Output the [X, Y] coordinate of the center of the cell containing the given text.  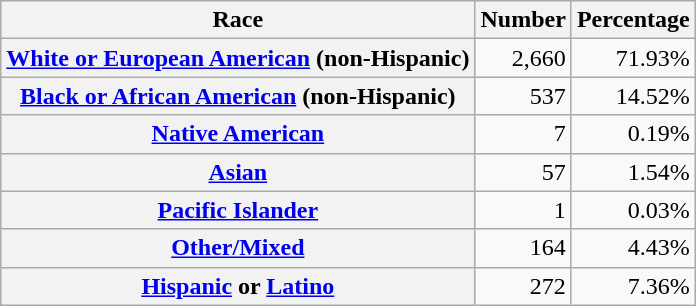
0.03% [633, 210]
4.43% [633, 248]
Percentage [633, 20]
71.93% [633, 58]
164 [523, 248]
Number [523, 20]
14.52% [633, 96]
537 [523, 96]
2,660 [523, 58]
57 [523, 172]
Native American [238, 134]
Pacific Islander [238, 210]
1.54% [633, 172]
Hispanic or Latino [238, 286]
White or European American (non-Hispanic) [238, 58]
272 [523, 286]
0.19% [633, 134]
Black or African American (non-Hispanic) [238, 96]
7 [523, 134]
7.36% [633, 286]
Race [238, 20]
Other/Mixed [238, 248]
Asian [238, 172]
1 [523, 210]
